From the cell containing the given text, extract its center point as [x, y] coordinate. 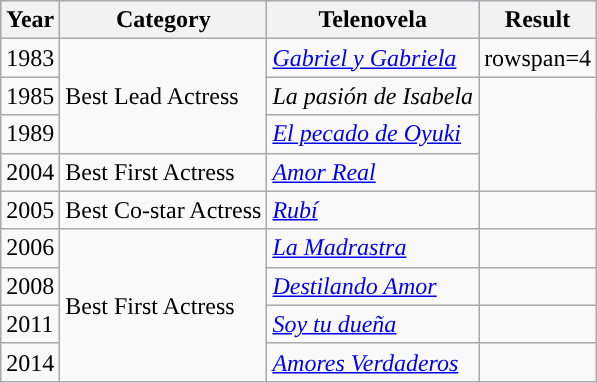
2006 [30, 248]
Best Co-star Actress [164, 210]
El pecado de Oyuki [373, 134]
2004 [30, 172]
2014 [30, 362]
La Madrastra [373, 248]
Amores Verdaderos [373, 362]
Telenovela [373, 20]
Year [30, 20]
1985 [30, 96]
Rubí [373, 210]
2005 [30, 210]
Destilando Amor [373, 286]
1983 [30, 58]
Best Lead Actress [164, 96]
1989 [30, 134]
Category [164, 20]
Soy tu dueña [373, 324]
rowspan=4 [538, 58]
2008 [30, 286]
2011 [30, 324]
Result [538, 20]
La pasión de Isabela [373, 96]
Amor Real [373, 172]
Gabriel y Gabriela [373, 58]
